Find where the given text appears and provide that cell's center as (X, Y) coordinate. 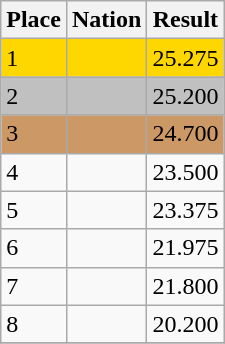
23.375 (186, 210)
1 (34, 58)
24.700 (186, 134)
Nation (106, 20)
21.975 (186, 248)
5 (34, 210)
25.275 (186, 58)
Place (34, 20)
7 (34, 286)
2 (34, 96)
3 (34, 134)
4 (34, 172)
25.200 (186, 96)
8 (34, 324)
Result (186, 20)
23.500 (186, 172)
21.800 (186, 286)
20.200 (186, 324)
6 (34, 248)
